Locate the cell with the specified text and output its [x, y] center coordinate. 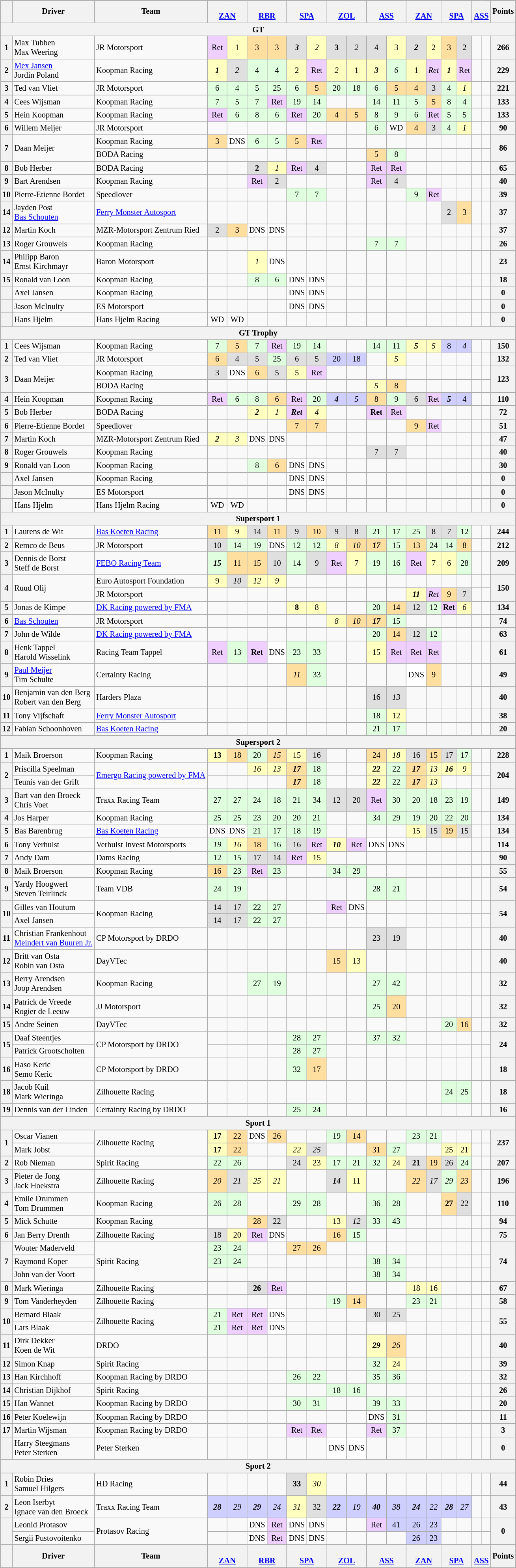
Mex Jansen Jordin Poland [53, 71]
94 [503, 1222]
Tom Vanderheyden [53, 1301]
212 [503, 545]
Martin Wijsman [53, 1430]
Jos Harper [53, 818]
Teunis van der Grift [53, 782]
35 [376, 1377]
Harders Plaza [151, 698]
GT Trophy [258, 333]
196 [503, 1181]
Bernard Blaak [53, 1314]
86 [503, 148]
Euro Autosport Foundation [151, 581]
Andy Dam [53, 858]
Raymond Koper [53, 1262]
Supersport 2 [258, 742]
266 [503, 48]
Mark Jobst [53, 1150]
Philipp Baron Ernst Kirchmayr [53, 262]
41 [396, 1525]
237 [503, 1143]
Team VDB [151, 889]
Priscilla Speelman [53, 769]
Henk Tappel Harold Wisselink [53, 653]
209 [503, 563]
Patrick Grootscholten [53, 1051]
Christian Dijkhof [53, 1391]
Certainty Racing [151, 675]
Jan Berry Drenth [53, 1235]
49 [503, 675]
221 [503, 88]
HD Racing [151, 1484]
Bart Arendsen [53, 181]
65 [503, 168]
63 [503, 634]
Racing Team Tappel [151, 653]
72 [503, 412]
Oscar Vianen [53, 1137]
Laurens de Wit [53, 532]
123 [503, 379]
Tony Verhulst [53, 845]
Jonas de Kimpe [53, 608]
Sergii Pustovoitenko [53, 1538]
John de Wilde [53, 634]
Supersport 1 [258, 519]
Baron Motorsport [151, 262]
Christian Frankenhout Meindert van Buuren Jr. [53, 938]
Gilles van Houtum [53, 907]
207 [503, 1163]
Mick Schutte [53, 1222]
67 [503, 1288]
Andre Seinen [53, 1025]
Leonid Protasov [53, 1525]
75 [503, 1235]
Berry Arendsen Joop Arendsen [53, 984]
Bas Barenbrug [53, 832]
228 [503, 755]
Robin Dries Samuel Hilgers [53, 1484]
Certainty Racing by DRDO [151, 1110]
Verhulst Invest Motorsports [151, 845]
Mark Wieringa [53, 1288]
DRDO [151, 1346]
Rob Nieman [53, 1163]
61 [503, 653]
Peter Sterken [151, 1448]
John van der Voort [53, 1275]
Wouter Maderveld [53, 1248]
132 [503, 360]
Bart van den Broeck Chris Voet [53, 800]
44 [503, 1484]
Dennis de Borst Steff de Borst [53, 563]
Willem Meijer [53, 128]
114 [503, 845]
FEBO Racing Team [151, 563]
Lars Blaak [53, 1328]
204 [503, 775]
Patrick de Vreede Rogier de Leeuw [53, 1007]
Tony Vijfschaft [53, 716]
Yardy Hoogwerf Steven Teirlinck [53, 889]
58 [503, 1301]
Haso Keric Semo Keric [53, 1069]
Sport 1 [258, 1123]
Ruud Olij [53, 587]
Dams Racing [151, 858]
Benjamin van den Berg Robert van den Berg [53, 698]
229 [503, 71]
149 [503, 800]
Bas Schouten [53, 621]
Paul Meijer Tim Schulte [53, 675]
Peter Koelewijn [53, 1417]
Dennis van der Linden [53, 1110]
Britt van Osta Robin van Osta [53, 961]
Harry Steegmans Peter Sterken [53, 1448]
Simon Knap [53, 1364]
Dirk Dekker Koen de Wit [53, 1346]
47 [503, 439]
244 [503, 532]
JJ Motorsport [151, 1007]
51 [503, 426]
Emergo Racing powered by FMA [151, 775]
Sport 2 [258, 1466]
Pieter de Jong Jack Hoekstra [53, 1181]
Jacob Kuil Mark Wieringa [53, 1092]
GT [258, 30]
Remco de Beus [53, 545]
Han Wannet [53, 1404]
Max Tubben Max Weering [53, 48]
Han Kirchhoff [53, 1377]
Emile Drummen Tom Drummen [53, 1204]
Fabian Schoonhoven [53, 729]
Leon Iserbyt Ignace van den Broeck [53, 1507]
Protasov Racing [151, 1531]
Daaf Steentjes [53, 1038]
42 [396, 984]
Jayden Post Bas Schouten [53, 213]
